Extract the [X, Y] coordinate from the center of the cell holding the provided text.  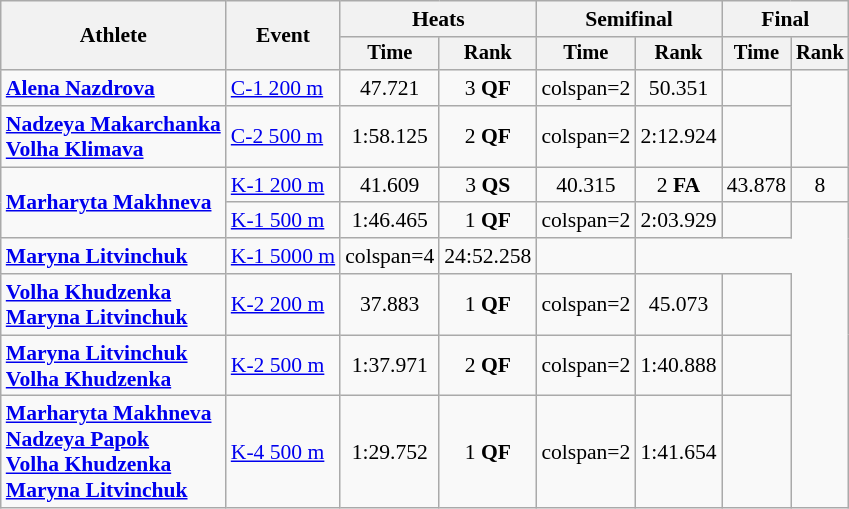
K-1 500 m [283, 221]
1:37.971 [390, 366]
Semifinal [628, 19]
Final [786, 19]
50.351 [678, 88]
C-1 200 m [283, 88]
Event [283, 36]
Maryna LitvinchukVolha Khudzenka [114, 366]
K-1 5000 m [283, 256]
1:41.654 [678, 452]
K-2 500 m [283, 366]
45.073 [678, 304]
Heats [438, 19]
47.721 [390, 88]
24:52.258 [488, 256]
Nadzeya MakarchankaVolha Klimava [114, 136]
37.883 [390, 304]
C-2 500 m [283, 136]
Athlete [114, 36]
colspan=4 [390, 256]
1:40.888 [678, 366]
2:03.929 [678, 221]
Marharyta Makhneva [114, 202]
1:29.752 [390, 452]
2:12.924 [678, 136]
3 QF [488, 88]
Marharyta MakhnevaNadzeya PapokVolha KhudzenkaMaryna Litvinchuk [114, 452]
Maryna Litvinchuk [114, 256]
43.878 [756, 185]
1:58.125 [390, 136]
Volha KhudzenkaMaryna Litvinchuk [114, 304]
2 FA [678, 185]
8 [820, 185]
40.315 [586, 185]
41.609 [390, 185]
K-2 200 m [283, 304]
K-4 500 m [283, 452]
1:46.465 [390, 221]
3 QS [488, 185]
Alena Nazdrova [114, 88]
K-1 200 m [283, 185]
